From the cell containing the given text, extract its center point as (X, Y) coordinate. 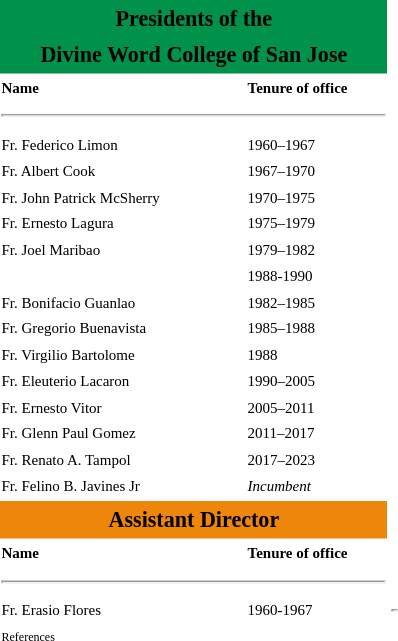
1985–1988 (317, 328)
1960–1967 (317, 144)
2005–2011 (317, 408)
1967–1970 (317, 170)
1975–1979 (317, 224)
Fr. John Patrick McSherry (122, 198)
1988 (317, 354)
Fr. Erasio Flores (122, 610)
2017–2023 (317, 460)
Fr. Glenn Paul Gomez (122, 434)
1970–1975 (317, 198)
Fr. Eleuterio Lacaron (122, 380)
Incumbent (317, 486)
1960-1967 (317, 610)
2011–2017 (317, 434)
Fr. Gregorio Buenavista (122, 328)
Fr. Albert Cook (122, 170)
1979–1982 (317, 250)
Fr. Virgilio Bartolome (122, 354)
Assistant Director (194, 520)
Fr. Federico Limon (122, 144)
Presidents of the Divine Word College of San Jose (194, 37)
1990–2005 (317, 380)
1988-1990 (317, 276)
Fr. Felino B. Javines Jr (122, 486)
Fr. Renato A. Tampol (122, 460)
Fr. Ernesto Lagura (122, 224)
Fr. Joel Maribao (122, 250)
1982–1985 (317, 302)
Fr. Bonifacio Guanlao (122, 302)
Fr. Ernesto Vitor (122, 408)
